Capture the cell that displays the provided text and extract its (x, y) central coordinate. 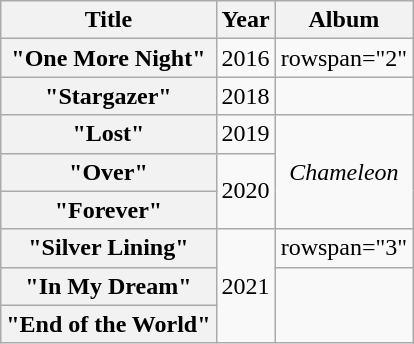
2018 (246, 96)
Chameleon (344, 172)
"Silver Lining" (108, 248)
"Over" (108, 172)
"Stargazer" (108, 96)
Album (344, 20)
Title (108, 20)
2020 (246, 191)
"Lost" (108, 134)
"End of the World" (108, 324)
"In My Dream" (108, 286)
2021 (246, 286)
2019 (246, 134)
Year (246, 20)
"Forever" (108, 210)
rowspan="3" (344, 248)
2016 (246, 58)
"One More Night" (108, 58)
rowspan="2" (344, 58)
